Pinpoint the cell where the given text exists, returning its (x, y) midpoint coordinate. 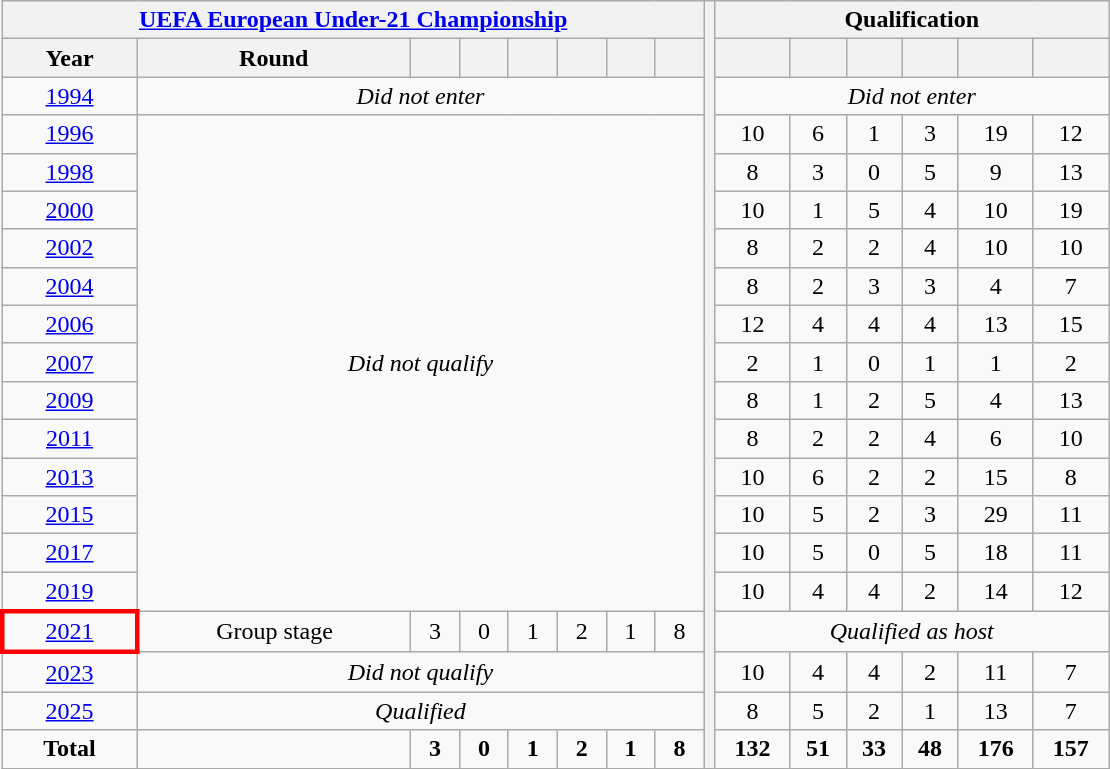
Group stage (274, 632)
2019 (70, 592)
2007 (70, 362)
33 (874, 749)
2023 (70, 672)
2015 (70, 515)
2004 (70, 286)
1994 (70, 96)
2013 (70, 477)
Qualification (912, 20)
51 (818, 749)
132 (752, 749)
Qualified as host (912, 632)
Qualified (420, 711)
2009 (70, 400)
18 (996, 553)
Year (70, 58)
UEFA European Under-21 Championship (353, 20)
176 (996, 749)
29 (996, 515)
2006 (70, 324)
48 (930, 749)
14 (996, 592)
9 (996, 172)
2017 (70, 553)
1996 (70, 134)
Total (70, 749)
1998 (70, 172)
2000 (70, 210)
Round (274, 58)
2021 (70, 632)
2002 (70, 248)
2025 (70, 711)
157 (1070, 749)
2011 (70, 438)
